Locate the cell with the specified text and output its [X, Y] center coordinate. 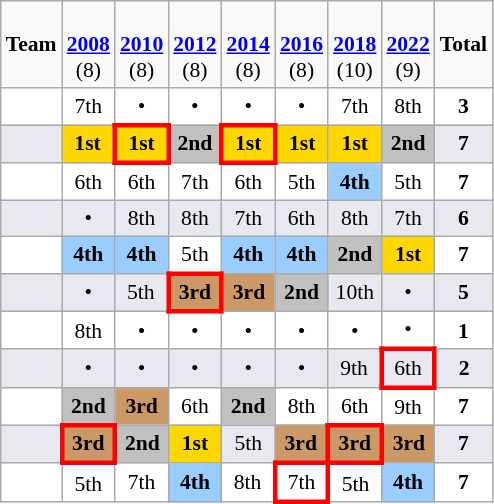
2010(8) [142, 44]
2018(10) [354, 44]
1 [464, 330]
5 [464, 292]
2016(8) [302, 44]
2008(8) [88, 44]
2014(8) [248, 44]
Total [464, 44]
10th [354, 292]
2 [464, 368]
6 [464, 219]
Team [32, 44]
3 [464, 106]
2022(9) [408, 44]
2012(8) [194, 44]
